Return [X, Y] of the center of cell containing provided text 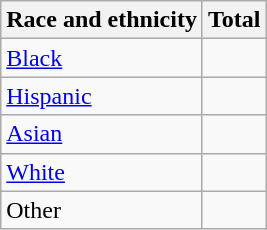
White [102, 172]
Hispanic [102, 96]
Other [102, 210]
Black [102, 58]
Race and ethnicity [102, 20]
Asian [102, 134]
Total [234, 20]
